Scan for the cell matching the given text and deliver its (x, y) coordinate at center. 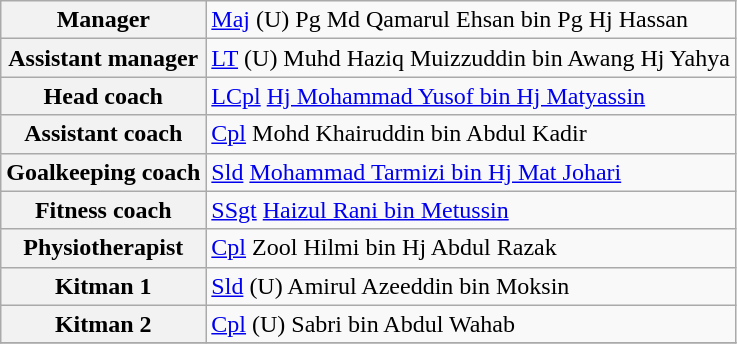
Assistant manager (104, 58)
Kitman 1 (104, 286)
Sld (U) Amirul Azeeddin bin Moksin (471, 286)
Kitman 2 (104, 324)
SSgt Haizul Rani bin Metussin (471, 210)
Fitness coach (104, 210)
Sld Mohammad Tarmizi bin Hj Mat Johari (471, 172)
Physiotherapist (104, 248)
Maj (U) Pg Md Qamarul Ehsan bin Pg Hj Hassan (471, 20)
Head coach (104, 96)
Manager (104, 20)
Cpl (U) Sabri bin Abdul Wahab (471, 324)
LT (U) Muhd Haziq Muizzuddin bin Awang Hj Yahya (471, 58)
LCpl Hj Mohammad Yusof bin Hj Matyassin (471, 96)
Assistant coach (104, 134)
Cpl Mohd Khairuddin bin Abdul Kadir (471, 134)
Cpl Zool Hilmi bin Hj Abdul Razak (471, 248)
Goalkeeping coach (104, 172)
